Return [X, Y] of the center of cell containing provided text 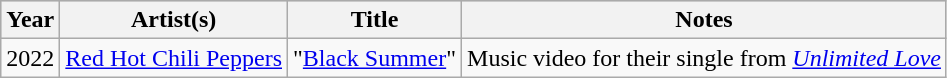
Year [30, 20]
Red Hot Chili Peppers [174, 58]
"Black Summer" [375, 58]
Notes [704, 20]
Title [375, 20]
Music video for their single from Unlimited Love [704, 58]
2022 [30, 58]
Artist(s) [174, 20]
